Scan for the cell matching the given text and deliver its [x, y] coordinate at center. 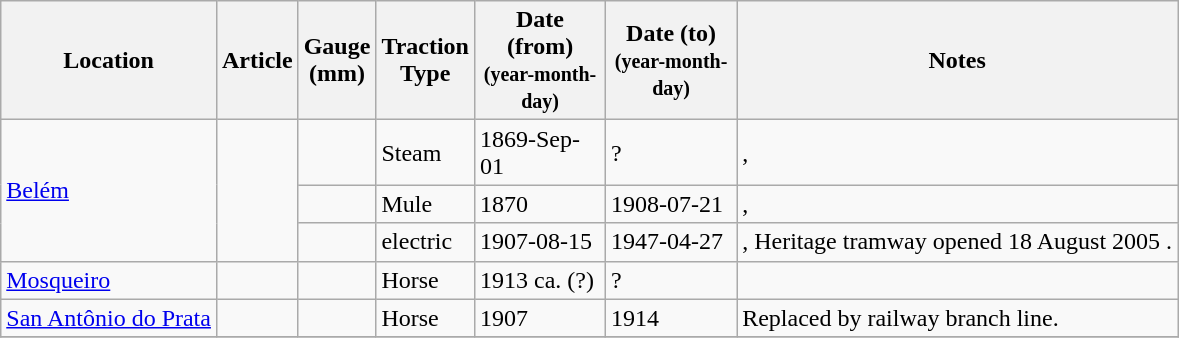
electric [426, 242]
Replaced by railway branch line. [958, 318]
1914 [672, 318]
1907-08-15 [540, 242]
Date (from)(year-month-day) [540, 60]
San Antônio do Prata [109, 318]
Date (to)(year-month-day) [672, 60]
1908-07-21 [672, 204]
Notes [958, 60]
TractionType [426, 60]
Steam [426, 152]
Gauge (mm) [337, 60]
Belém [109, 190]
, Heritage tramway opened 18 August 2005 . [958, 242]
1907 [540, 318]
Location [109, 60]
1913 ca. (?) [540, 280]
1947-04-27 [672, 242]
Mule [426, 204]
Mosqueiro [109, 280]
1870 [540, 204]
Article [257, 60]
1869-Sep-01 [540, 152]
